Search for the cell housing the specified text and yield its (x, y) center coordinate. 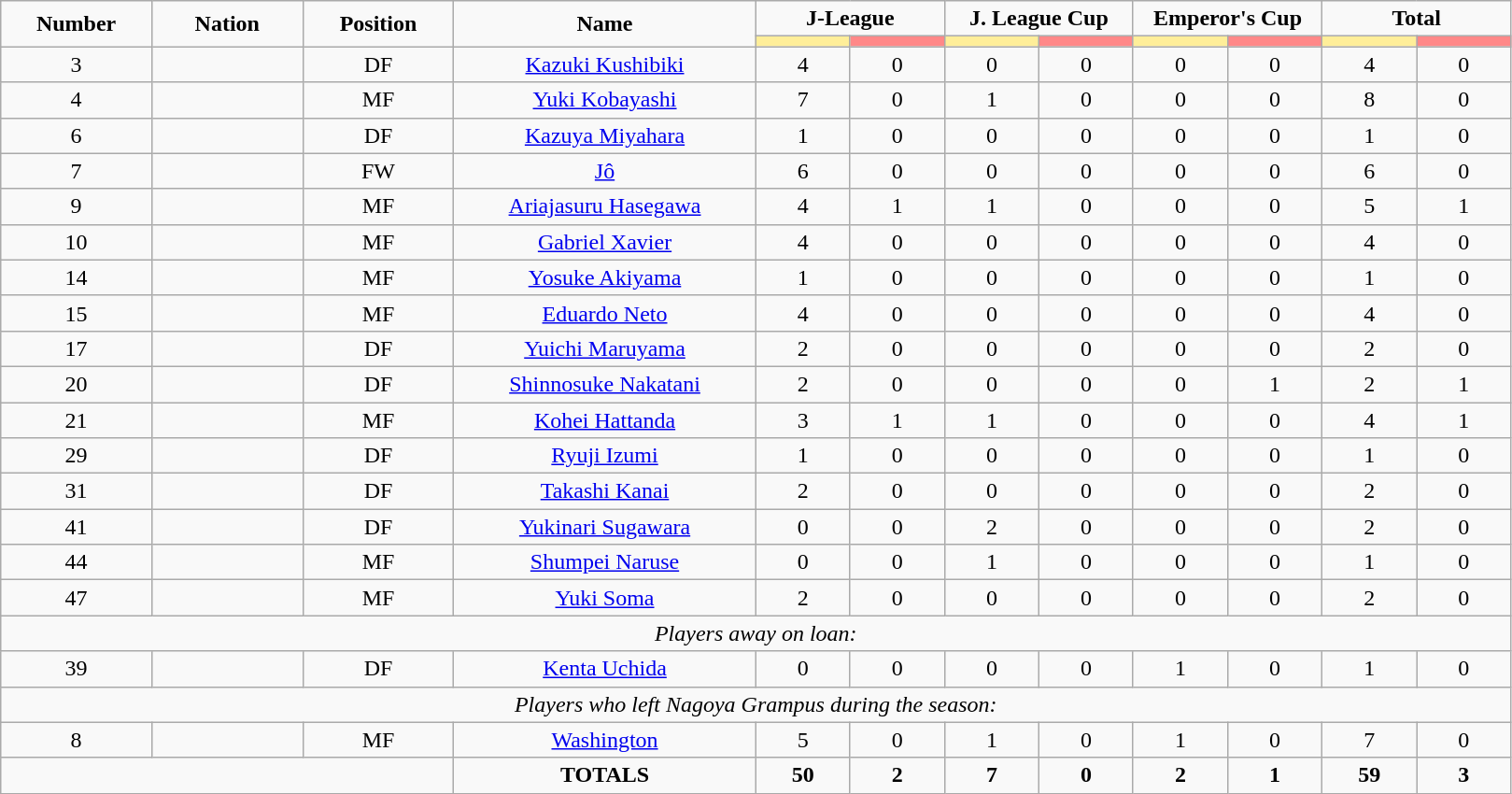
Gabriel Xavier (605, 242)
59 (1369, 775)
17 (77, 348)
15 (77, 313)
Yuki Kobayashi (605, 100)
10 (77, 242)
Takashi Kanai (605, 491)
Shinnosuke Nakatani (605, 384)
Kazuki Kushibiki (605, 64)
Shumpei Naruse (605, 562)
39 (77, 669)
20 (77, 384)
Position (378, 24)
Yosuke Akiyama (605, 277)
50 (803, 775)
Nation (227, 24)
Players who left Nagoya Grampus during the season: (756, 704)
Name (605, 24)
31 (77, 491)
Ryuji Izumi (605, 456)
29 (77, 456)
41 (77, 527)
Jô (605, 171)
J. League Cup (1039, 19)
Ariajasuru Hasegawa (605, 206)
Emperor's Cup (1227, 19)
Eduardo Neto (605, 313)
9 (77, 206)
Total (1417, 19)
Players away on loan: (756, 633)
J-League (850, 19)
Kenta Uchida (605, 669)
FW (378, 171)
21 (77, 419)
47 (77, 598)
Washington (605, 740)
Yukinari Sugawara (605, 527)
Kazuya Miyahara (605, 135)
TOTALS (605, 775)
Yuki Soma (605, 598)
Yuichi Maruyama (605, 348)
Kohei Hattanda (605, 419)
44 (77, 562)
14 (77, 277)
Number (77, 24)
